Search for the cell housing the specified text and yield its [X, Y] center coordinate. 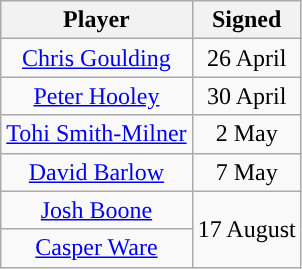
David Barlow [96, 172]
7 May [246, 172]
2 May [246, 134]
Tohi Smith-Milner [96, 134]
Player [96, 20]
Chris Goulding [96, 58]
Josh Boone [96, 210]
30 April [246, 96]
17 August [246, 229]
26 April [246, 58]
Peter Hooley [96, 96]
Casper Ware [96, 248]
Signed [246, 20]
